From the cell containing the given text, extract its center point as [x, y] coordinate. 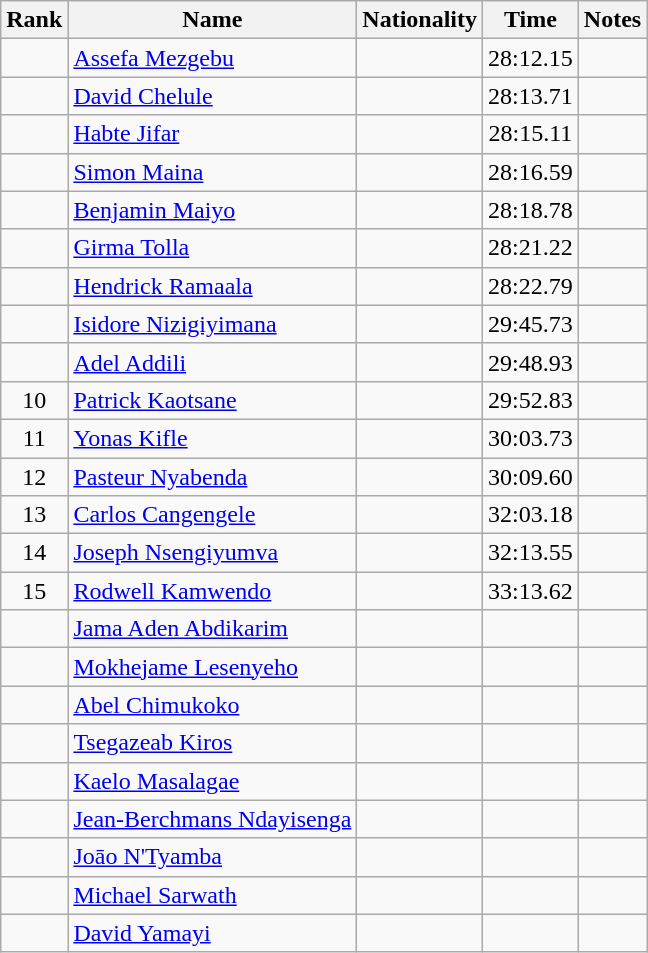
33:13.62 [531, 591]
13 [34, 515]
Rodwell Kamwendo [212, 591]
32:03.18 [531, 515]
Jean-Berchmans Ndayisenga [212, 819]
32:13.55 [531, 553]
Kaelo Masalagae [212, 781]
Habte Jifar [212, 134]
Jama Aden Abdikarim [212, 629]
Abel Chimukoko [212, 705]
David Yamayi [212, 933]
Patrick Kaotsane [212, 400]
10 [34, 400]
Joāo N'Tyamba [212, 857]
Adel Addili [212, 362]
29:48.93 [531, 362]
30:03.73 [531, 438]
29:45.73 [531, 324]
29:52.83 [531, 400]
Notes [612, 20]
Hendrick Ramaala [212, 286]
15 [34, 591]
Carlos Cangengele [212, 515]
28:12.15 [531, 58]
28:15.11 [531, 134]
28:13.71 [531, 96]
11 [34, 438]
Rank [34, 20]
Michael Sarwath [212, 895]
12 [34, 477]
30:09.60 [531, 477]
Time [531, 20]
Nationality [420, 20]
Joseph Nsengiyumva [212, 553]
Name [212, 20]
28:16.59 [531, 172]
Mokhejame Lesenyeho [212, 667]
28:21.22 [531, 248]
Pasteur Nyabenda [212, 477]
Girma Tolla [212, 248]
David Chelule [212, 96]
Simon Maina [212, 172]
Yonas Kifle [212, 438]
Isidore Nizigiyimana [212, 324]
14 [34, 553]
Assefa Mezgebu [212, 58]
Tsegazeab Kiros [212, 743]
28:22.79 [531, 286]
Benjamin Maiyo [212, 210]
28:18.78 [531, 210]
